Locate the cell with the specified text and output its (X, Y) center coordinate. 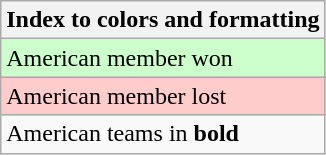
American member lost (163, 96)
Index to colors and formatting (163, 20)
American member won (163, 58)
American teams in bold (163, 134)
